Output the [x, y] coordinate of the center of the cell containing the given text.  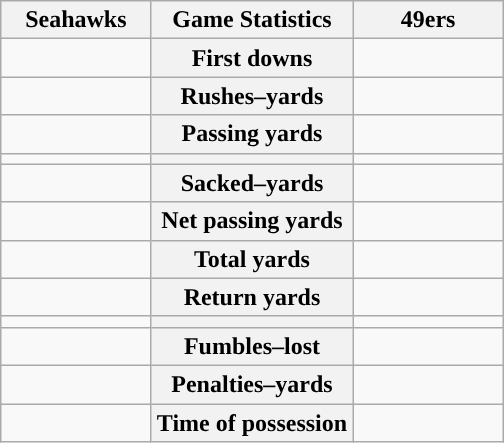
Seahawks [76, 20]
Total yards [252, 259]
Net passing yards [252, 221]
Fumbles–lost [252, 346]
Return yards [252, 297]
Time of possession [252, 423]
Penalties–yards [252, 384]
Passing yards [252, 134]
49ers [428, 20]
Rushes–yards [252, 96]
Sacked–yards [252, 183]
Game Statistics [252, 20]
First downs [252, 58]
